Detect which cell encompasses the target text, then output its (X, Y) center coordinate. 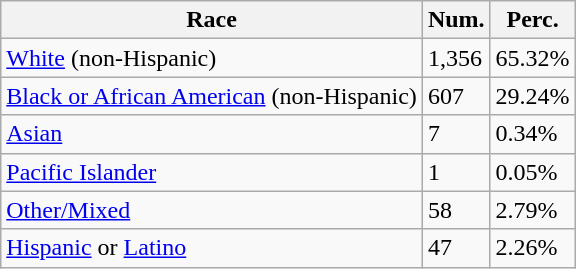
7 (456, 134)
2.79% (532, 210)
Pacific Islander (212, 172)
Num. (456, 20)
0.34% (532, 134)
Perc. (532, 20)
607 (456, 96)
2.26% (532, 248)
65.32% (532, 58)
58 (456, 210)
Race (212, 20)
0.05% (532, 172)
29.24% (532, 96)
1 (456, 172)
Black or African American (non-Hispanic) (212, 96)
Asian (212, 134)
1,356 (456, 58)
47 (456, 248)
Hispanic or Latino (212, 248)
White (non-Hispanic) (212, 58)
Other/Mixed (212, 210)
